Find where the given text appears and provide that cell's center as (x, y) coordinate. 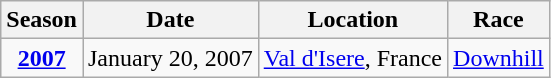
Date (170, 20)
Race (499, 20)
2007 (42, 58)
Location (352, 20)
Downhill (499, 58)
Val d'Isere, France (352, 58)
January 20, 2007 (170, 58)
Season (42, 20)
